Return [x, y] of the center of cell containing provided text 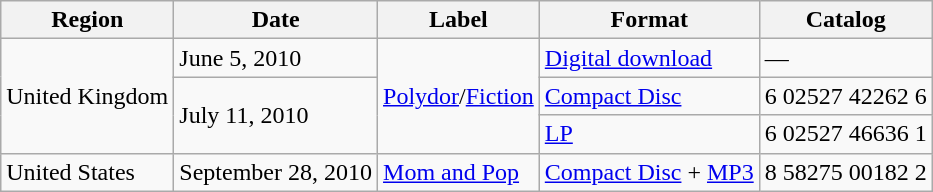
Digital download [649, 58]
Compact Disc [649, 96]
Mom and Pop [459, 172]
Catalog [846, 20]
Polydor/Fiction [459, 96]
Format [649, 20]
United States [88, 172]
June 5, 2010 [276, 58]
July 11, 2010 [276, 115]
Label [459, 20]
Compact Disc + MP3 [649, 172]
— [846, 58]
6 02527 46636 1 [846, 134]
6 02527 42262 6 [846, 96]
United Kingdom [88, 96]
Date [276, 20]
Region [88, 20]
September 28, 2010 [276, 172]
8 58275 00182 2 [846, 172]
LP [649, 134]
